From the cell containing the given text, extract its center point as [X, Y] coordinate. 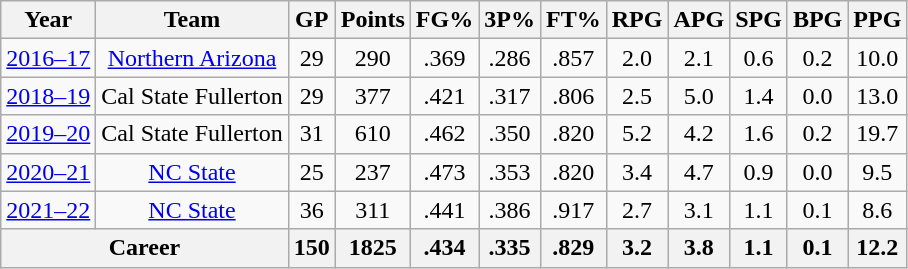
GP [312, 20]
1.4 [759, 96]
PPG [878, 20]
2.1 [699, 58]
8.6 [878, 210]
BPG [817, 20]
311 [372, 210]
610 [372, 134]
.857 [573, 58]
1.6 [759, 134]
9.5 [878, 172]
.350 [510, 134]
2.5 [637, 96]
2019–20 [48, 134]
.806 [573, 96]
377 [372, 96]
0.6 [759, 58]
3.4 [637, 172]
12.2 [878, 248]
150 [312, 248]
.286 [510, 58]
3P% [510, 20]
4.2 [699, 134]
2021–22 [48, 210]
31 [312, 134]
290 [372, 58]
.369 [444, 58]
.829 [573, 248]
237 [372, 172]
Career [144, 248]
Team [192, 20]
Points [372, 20]
.353 [510, 172]
2016–17 [48, 58]
.386 [510, 210]
2018–19 [48, 96]
36 [312, 210]
0.9 [759, 172]
.317 [510, 96]
2.7 [637, 210]
RPG [637, 20]
SPG [759, 20]
Year [48, 20]
5.0 [699, 96]
.434 [444, 248]
13.0 [878, 96]
Northern Arizona [192, 58]
10.0 [878, 58]
4.7 [699, 172]
25 [312, 172]
3.8 [699, 248]
FT% [573, 20]
APG [699, 20]
2.0 [637, 58]
19.7 [878, 134]
FG% [444, 20]
3.1 [699, 210]
.421 [444, 96]
2020–21 [48, 172]
.462 [444, 134]
.335 [510, 248]
3.2 [637, 248]
.473 [444, 172]
.441 [444, 210]
.917 [573, 210]
5.2 [637, 134]
1825 [372, 248]
